Extract the [x, y] coordinate from the center of the cell holding the provided text.  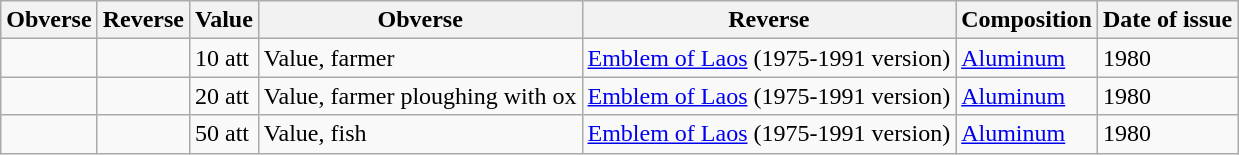
Composition [1027, 20]
50 att [224, 134]
Date of issue [1167, 20]
20 att [224, 96]
Value, fish [420, 134]
Value [224, 20]
Value, farmer ploughing with ox [420, 96]
Value, farmer [420, 58]
10 att [224, 58]
